Extract the (X, Y) coordinate from the center of the cell holding the provided text.  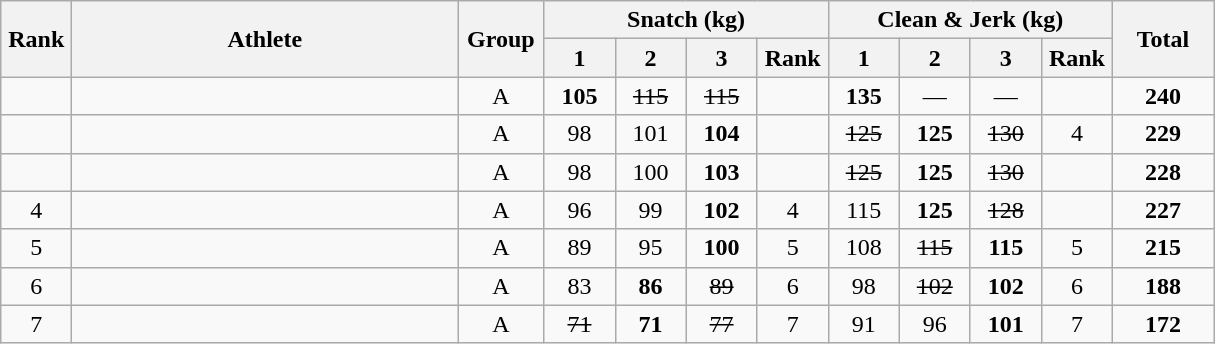
Snatch (kg) (686, 20)
240 (1162, 96)
91 (864, 324)
Clean & Jerk (kg) (970, 20)
Group (501, 39)
229 (1162, 134)
228 (1162, 172)
135 (864, 96)
77 (722, 324)
105 (580, 96)
103 (722, 172)
128 (1006, 210)
172 (1162, 324)
83 (580, 286)
Athlete (265, 39)
99 (650, 210)
104 (722, 134)
188 (1162, 286)
108 (864, 248)
227 (1162, 210)
86 (650, 286)
95 (650, 248)
Total (1162, 39)
215 (1162, 248)
